Extract the (X, Y) coordinate from the center of the cell holding the provided text.  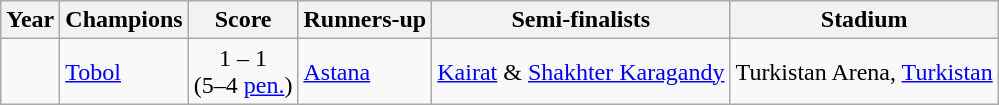
Runners-up (365, 20)
1 – 1 (5–4 pen.) (243, 72)
Kairat & Shakhter Karagandy (581, 72)
Turkistan Arena, Turkistan (864, 72)
Semi-finalists (581, 20)
Year (30, 20)
Astana (365, 72)
Champions (124, 20)
Score (243, 20)
Stadium (864, 20)
Tobol (124, 72)
